Determine the (X, Y) coordinate at the center of the cell enclosing the given text.  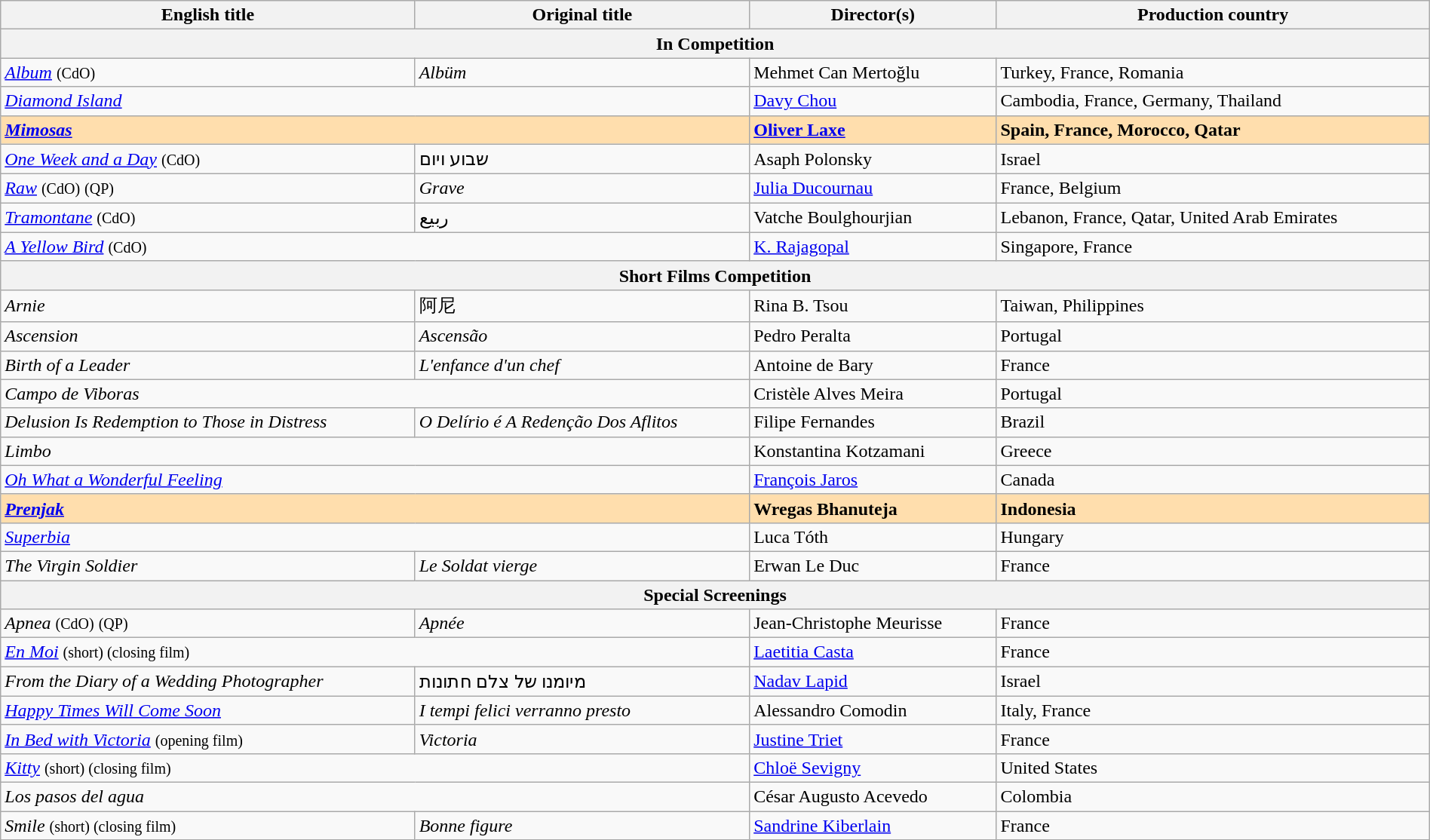
Happy Times Will Come Soon (208, 710)
Julia Ducournau (873, 189)
Canada (1213, 480)
A Yellow Bird (CdO) (376, 247)
Alessandro Comodin (873, 710)
Taiwan, Philippines (1213, 306)
Turkey, France, Romania (1213, 72)
Mimosas (376, 130)
Diamond Island (376, 101)
Apnée (582, 624)
Wregas Bhanuteja (873, 508)
Chloë Sevigny (873, 768)
Le Soldat vierge (582, 566)
Antoine de Bary (873, 365)
Limbo (376, 451)
Pedro Peralta (873, 336)
En Moi (short) (closing film) (376, 652)
Luca Tóth (873, 537)
Indonesia (1213, 508)
François Jaros (873, 480)
English title (208, 15)
The Virgin Soldier (208, 566)
Oh What a Wonderful Feeling (376, 480)
In Competition (715, 44)
阿尼 (582, 306)
מיומנו של צלם חתונות (582, 682)
ربيع (582, 218)
I tempi felici verranno presto (582, 710)
K. Rajagopal (873, 247)
Production country (1213, 15)
Arnie (208, 306)
Rina B. Tsou (873, 306)
Laetitia Casta (873, 652)
Victoria (582, 739)
Los pasos del agua (376, 796)
Ascension (208, 336)
Superbia (376, 537)
Greece (1213, 451)
France, Belgium (1213, 189)
Colombia (1213, 796)
Ascensão (582, 336)
Raw (CdO) (QP) (208, 189)
Campo de Viboras (376, 394)
Justine Triet (873, 739)
Smile (short) (closing film) (208, 826)
From the Diary of a Wedding Photographer (208, 682)
Mehmet Can Mertoğlu (873, 72)
One Week and a Day (CdO) (208, 159)
Apnea (CdO) (QP) (208, 624)
Konstantina Kotzamani (873, 451)
Cambodia, France, Germany, Thailand (1213, 101)
Oliver Laxe (873, 130)
Prenjak (376, 508)
L'enfance d'un chef (582, 365)
Filipe Fernandes (873, 422)
Sandrine Kiberlain (873, 826)
Album (CdO) (208, 72)
Asaph Polonsky (873, 159)
In Bed with Victoria (opening film) (208, 739)
Director(s) (873, 15)
Italy, France (1213, 710)
Delusion Is Redemption to Those in Distress (208, 422)
שבוע ויום (582, 159)
Davy Chou (873, 101)
Jean-Christophe Meurisse (873, 624)
Cristèle Alves Meira (873, 394)
Tramontane (CdO) (208, 218)
Singapore, France (1213, 247)
Kitty (short) (closing film) (376, 768)
Vatche Boulghourjian (873, 218)
Original title (582, 15)
Nadav Lapid (873, 682)
Albüm (582, 72)
Spain, France, Morocco, Qatar (1213, 130)
Birth of a Leader (208, 365)
Erwan Le Duc (873, 566)
Lebanon, France, Qatar, United Arab Emirates (1213, 218)
O Delírio é A Redenção Dos Aflitos (582, 422)
César Augusto Acevedo (873, 796)
Brazil (1213, 422)
Bonne figure (582, 826)
Short Films Competition (715, 275)
United States (1213, 768)
Hungary (1213, 537)
Special Screenings (715, 595)
Grave (582, 189)
